Find where the given text appears and provide that cell's center as [X, Y] coordinate. 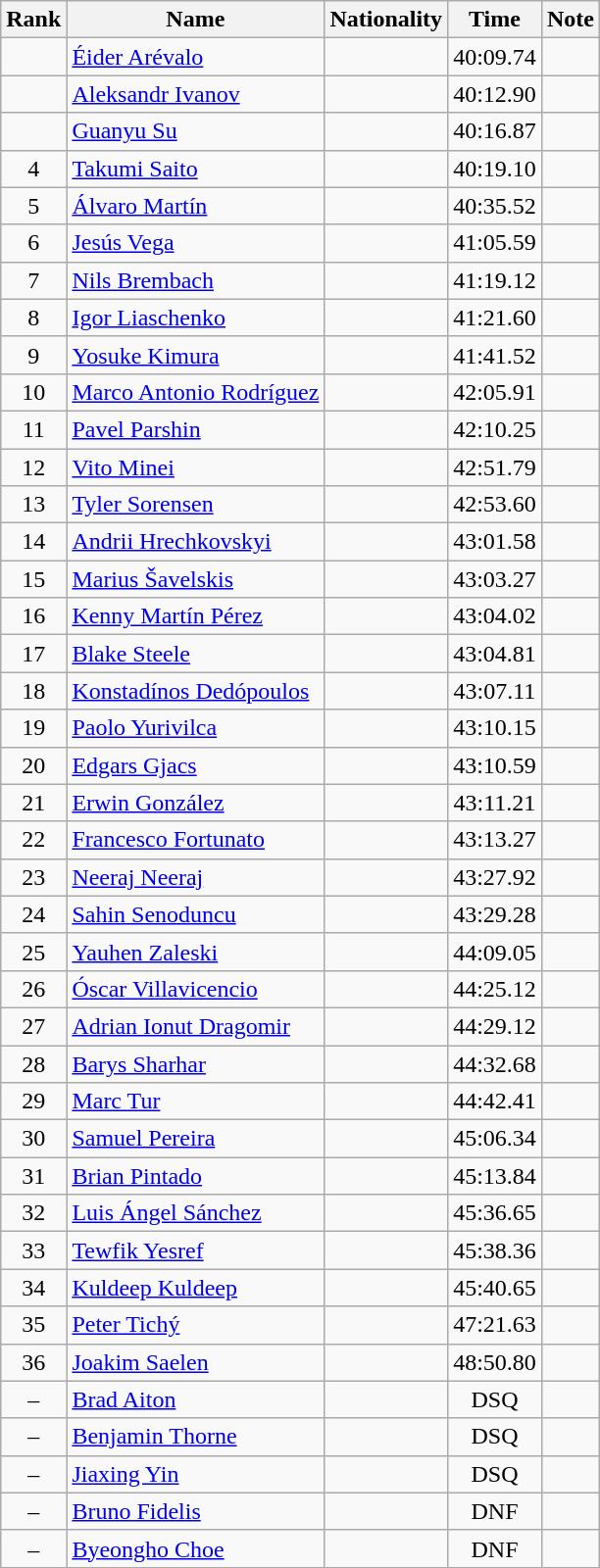
Marius Šavelskis [196, 579]
36 [33, 1362]
19 [33, 728]
18 [33, 691]
Aleksandr Ivanov [196, 94]
12 [33, 467]
44:32.68 [495, 1063]
43:13.27 [495, 840]
23 [33, 877]
13 [33, 505]
Óscar Villavicencio [196, 989]
41:21.60 [495, 318]
16 [33, 616]
21 [33, 803]
43:11.21 [495, 803]
45:13.84 [495, 1176]
47:21.63 [495, 1325]
Erwin González [196, 803]
40:12.90 [495, 94]
26 [33, 989]
Blake Steele [196, 654]
48:50.80 [495, 1362]
41:05.59 [495, 243]
Kenny Martín Pérez [196, 616]
Pavel Parshin [196, 429]
Peter Tichý [196, 1325]
32 [33, 1213]
Brad Aiton [196, 1399]
Éider Arévalo [196, 57]
44:29.12 [495, 1026]
43:10.59 [495, 765]
Vito Minei [196, 467]
7 [33, 280]
Tyler Sorensen [196, 505]
43:10.15 [495, 728]
14 [33, 542]
42:51.79 [495, 467]
Guanyu Su [196, 131]
35 [33, 1325]
42:10.25 [495, 429]
44:09.05 [495, 952]
41:19.12 [495, 280]
Brian Pintado [196, 1176]
31 [33, 1176]
25 [33, 952]
8 [33, 318]
Bruno Fidelis [196, 1511]
10 [33, 392]
33 [33, 1250]
Byeongho Choe [196, 1548]
Álvaro Martín [196, 206]
30 [33, 1139]
Marco Antonio Rodríguez [196, 392]
42:05.91 [495, 392]
43:04.02 [495, 616]
6 [33, 243]
Joakim Saelen [196, 1362]
Neeraj Neeraj [196, 877]
43:01.58 [495, 542]
44:25.12 [495, 989]
42:53.60 [495, 505]
Igor Liaschenko [196, 318]
Benjamin Thorne [196, 1437]
43:07.11 [495, 691]
Jesús Vega [196, 243]
Jiaxing Yin [196, 1474]
4 [33, 169]
Barys Sharhar [196, 1063]
43:03.27 [495, 579]
Andrii Hrechkovskyi [196, 542]
Edgars Gjacs [196, 765]
Name [196, 20]
Tewfik Yesref [196, 1250]
Kuldeep Kuldeep [196, 1288]
40:35.52 [495, 206]
44:42.41 [495, 1102]
45:36.65 [495, 1213]
Yauhen Zaleski [196, 952]
43:29.28 [495, 914]
Francesco Fortunato [196, 840]
45:40.65 [495, 1288]
11 [33, 429]
40:19.10 [495, 169]
22 [33, 840]
41:41.52 [495, 355]
Nils Brembach [196, 280]
Konstadínos Dedópoulos [196, 691]
17 [33, 654]
29 [33, 1102]
Nationality [386, 20]
24 [33, 914]
15 [33, 579]
5 [33, 206]
27 [33, 1026]
34 [33, 1288]
28 [33, 1063]
Marc Tur [196, 1102]
43:27.92 [495, 877]
45:38.36 [495, 1250]
45:06.34 [495, 1139]
Adrian Ionut Dragomir [196, 1026]
Note [571, 20]
9 [33, 355]
Paolo Yurivilca [196, 728]
40:16.87 [495, 131]
Time [495, 20]
Sahin Senoduncu [196, 914]
Samuel Pereira [196, 1139]
Yosuke Kimura [196, 355]
Luis Ángel Sánchez [196, 1213]
Rank [33, 20]
43:04.81 [495, 654]
40:09.74 [495, 57]
20 [33, 765]
Takumi Saito [196, 169]
